Extract the [X, Y] coordinate from the center of the cell holding the provided text.  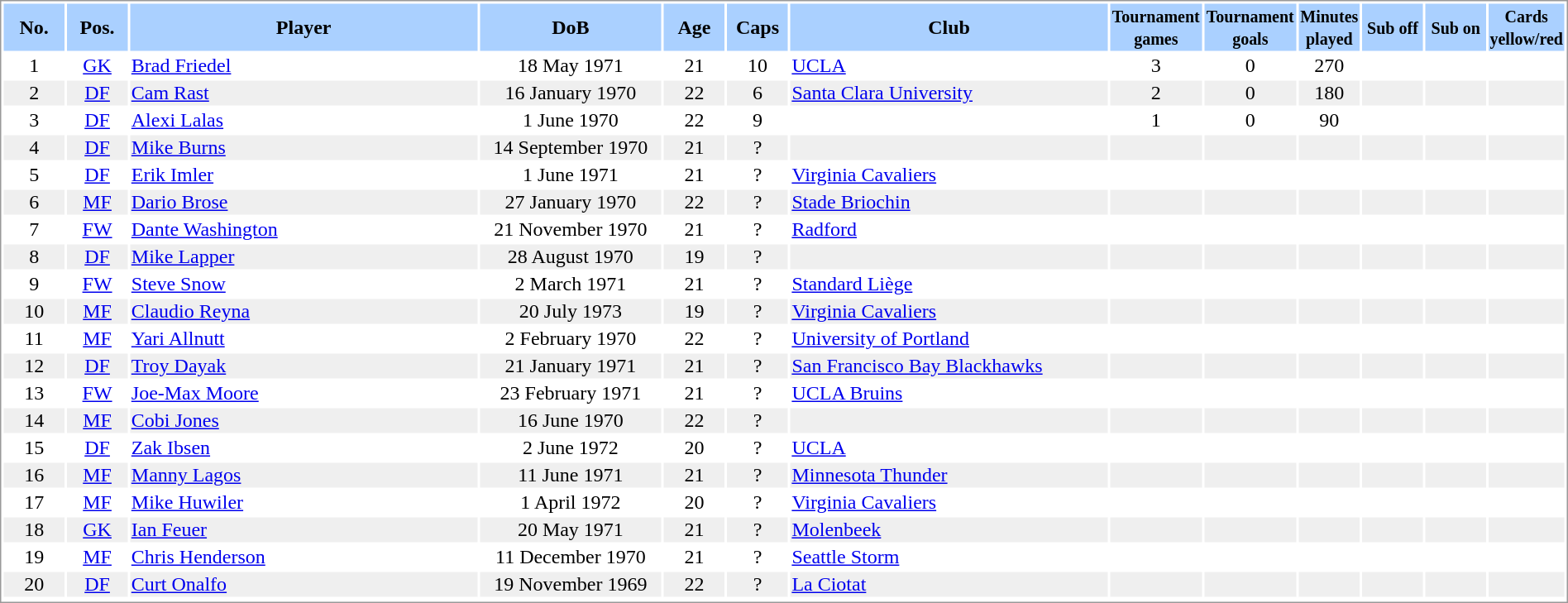
8 [33, 257]
Brad Friedel [304, 65]
Zak Ibsen [304, 447]
180 [1329, 93]
Pos. [98, 26]
No. [33, 26]
Sub off [1393, 26]
20 July 1973 [571, 312]
15 [33, 447]
Erik Imler [304, 175]
Cam Rast [304, 93]
2 March 1971 [571, 284]
4 [33, 148]
5 [33, 175]
7 [33, 229]
17 [33, 502]
Caps [758, 26]
14 [33, 421]
Santa Clara University [949, 93]
Joe-Max Moore [304, 393]
Standard Liège [949, 284]
Sub on [1456, 26]
1 June 1971 [571, 175]
27 January 1970 [571, 203]
Curt Onalfo [304, 585]
23 February 1971 [571, 393]
18 May 1971 [571, 65]
Minnesota Thunder [949, 476]
Minutesplayed [1329, 26]
13 [33, 393]
28 August 1970 [571, 257]
2 February 1970 [571, 338]
Mike Burns [304, 148]
San Francisco Bay Blackhawks [949, 366]
Steve Snow [304, 284]
21 November 1970 [571, 229]
Alexi Lalas [304, 120]
2 June 1972 [571, 447]
UCLA Bruins [949, 393]
Player [304, 26]
16 June 1970 [571, 421]
21 January 1971 [571, 366]
11 June 1971 [571, 476]
19 November 1969 [571, 585]
Dante Washington [304, 229]
University of Portland [949, 338]
Tournamentgames [1156, 26]
Club [949, 26]
Claudio Reyna [304, 312]
16 January 1970 [571, 93]
11 [33, 338]
Yari Allnutt [304, 338]
Molenbeek [949, 530]
Cardsyellow/red [1527, 26]
90 [1329, 120]
Tournamentgoals [1250, 26]
Ian Feuer [304, 530]
DoB [571, 26]
Radford [949, 229]
1 April 1972 [571, 502]
14 September 1970 [571, 148]
Stade Briochin [949, 203]
Chris Henderson [304, 557]
Mike Huwiler [304, 502]
Seattle Storm [949, 557]
11 December 1970 [571, 557]
270 [1329, 65]
Mike Lapper [304, 257]
1 June 1970 [571, 120]
Dario Brose [304, 203]
Manny Lagos [304, 476]
Cobi Jones [304, 421]
20 May 1971 [571, 530]
16 [33, 476]
18 [33, 530]
Age [695, 26]
La Ciotat [949, 585]
Troy Dayak [304, 366]
12 [33, 366]
